Output the (x, y) coordinate of the center of the cell containing the given text.  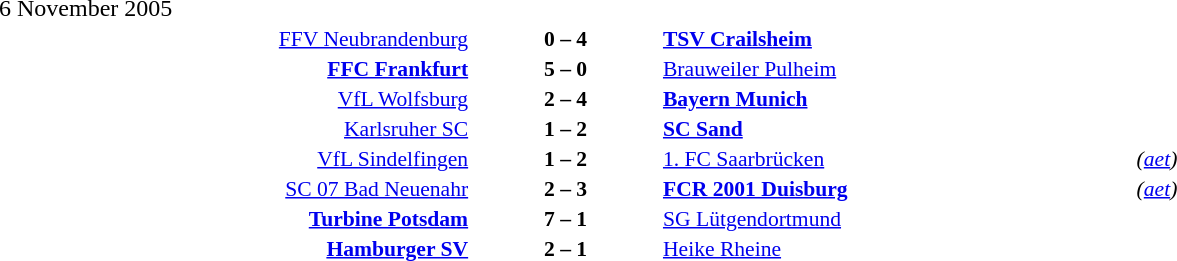
SG Lütgendortmund (897, 218)
5 – 0 (566, 68)
1. FC Saarbrücken (897, 158)
Brauweiler Pulheim (897, 68)
0 – 4 (566, 38)
Bayern Munich (897, 98)
2 – 3 (566, 188)
TSV Crailsheim (897, 38)
SC Sand (897, 128)
7 – 1 (566, 218)
FCR 2001 Duisburg (897, 188)
2 – 4 (566, 98)
